Return [x, y] of the center of cell containing provided text 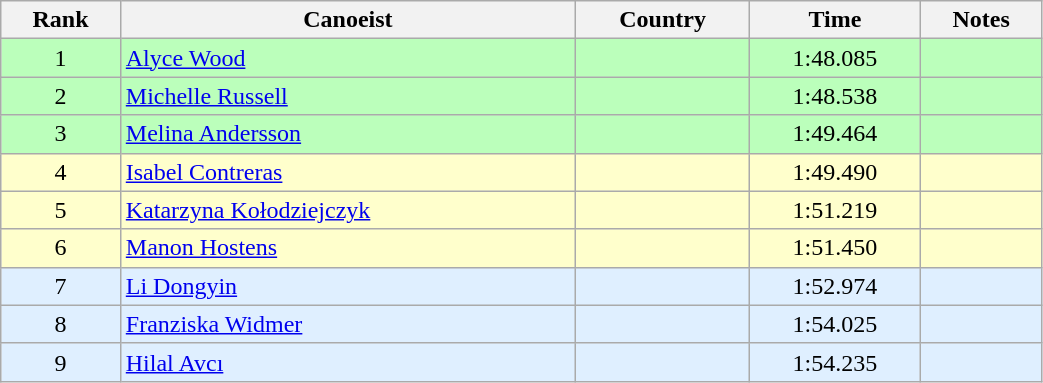
Isabel Contreras [348, 172]
Hilal Avcı [348, 362]
4 [61, 172]
6 [61, 248]
Michelle Russell [348, 96]
Time [836, 20]
Manon Hostens [348, 248]
Franziska Widmer [348, 324]
1:49.464 [836, 134]
Canoeist [348, 20]
8 [61, 324]
3 [61, 134]
Country [663, 20]
5 [61, 210]
1:48.538 [836, 96]
9 [61, 362]
Katarzyna Kołodziejczyk [348, 210]
1:49.490 [836, 172]
7 [61, 286]
1:48.085 [836, 58]
2 [61, 96]
1:54.025 [836, 324]
Notes [981, 20]
1:51.219 [836, 210]
Melina Andersson [348, 134]
1:52.974 [836, 286]
Alyce Wood [348, 58]
Rank [61, 20]
1:54.235 [836, 362]
Li Dongyin [348, 286]
1:51.450 [836, 248]
1 [61, 58]
